Capture the cell that displays the provided text and extract its [X, Y] central coordinate. 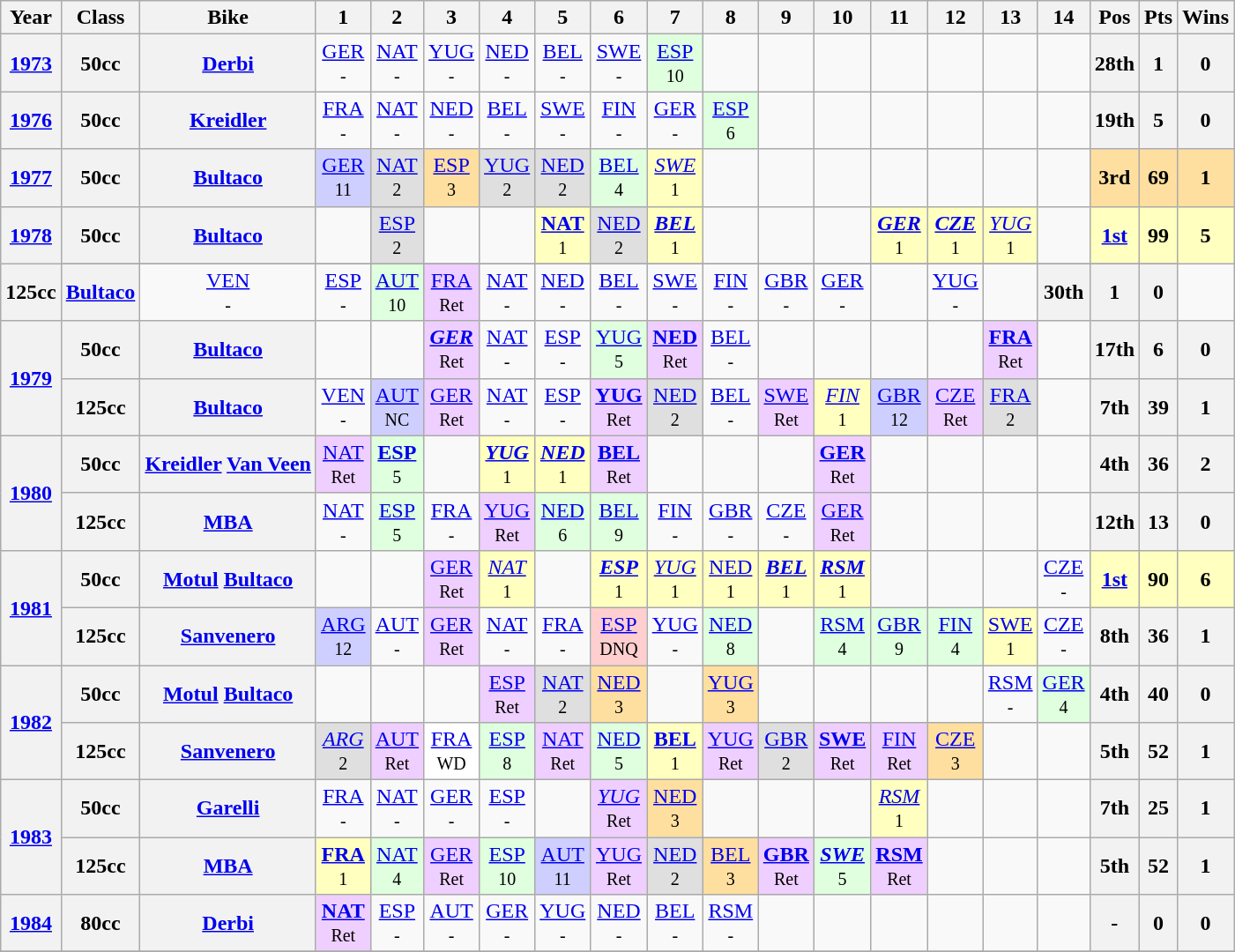
80cc [100, 924]
17th [1114, 349]
Year [31, 18]
25 [1158, 809]
GBR2 [786, 751]
ESP1 [619, 578]
19th [1114, 120]
ESPRet [508, 693]
Kreidler [228, 120]
3 [451, 18]
Pts [1158, 18]
AUT11 [562, 866]
FRA1 [343, 866]
99 [1158, 234]
YUG3 [730, 693]
Garelli [228, 809]
1973 [31, 63]
FRA2 [1010, 407]
30th [1063, 293]
NED5 [619, 751]
Pos [1114, 18]
12th [1114, 522]
1984 [31, 924]
1977 [31, 178]
ARG12 [343, 636]
ESP3 [451, 178]
ESP8 [508, 751]
Class [100, 18]
AUTNC [397, 407]
GER4 [1063, 693]
BEL4 [619, 178]
11 [899, 18]
GER11 [343, 178]
40 [1158, 693]
4 [508, 18]
GBR9 [899, 636]
GBR12 [899, 407]
Wins [1206, 18]
ESPDNQ [619, 636]
10 [842, 18]
CZE1 [956, 234]
1976 [31, 120]
NAT4 [397, 866]
1978 [31, 234]
NED8 [730, 636]
3rd [1114, 178]
NED6 [562, 522]
- [1114, 924]
12 [956, 18]
Bike [228, 18]
Kreidler Van Veen [228, 464]
SWE5 [842, 866]
FIN1 [842, 407]
FINRet [899, 751]
8 [730, 18]
ARG2 [343, 751]
7 [675, 18]
CZERet [956, 407]
YUG2 [508, 178]
CZE3 [956, 751]
BELRet [619, 464]
BEL3 [730, 866]
14 [1063, 18]
YUG5 [619, 349]
BEL9 [619, 522]
9 [786, 18]
28th [1114, 63]
1983 [31, 837]
1981 [31, 607]
RSMRet [899, 866]
GER1 [899, 234]
AUT10 [397, 293]
AUTRet [397, 751]
39 [1158, 407]
ESP2 [397, 234]
69 [1158, 178]
1979 [31, 378]
RSM4 [842, 636]
GBRRet [786, 866]
FIN4 [956, 636]
1980 [31, 493]
NEDRet [675, 349]
8th [1114, 636]
FRAWD [451, 751]
ESP6 [730, 120]
1982 [31, 722]
90 [1158, 578]
